Determine the (x, y) coordinate at the center of the cell enclosing the given text.  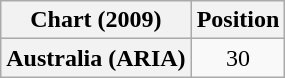
Chart (2009) (96, 20)
30 (238, 58)
Australia (ARIA) (96, 58)
Position (238, 20)
